Find where the given text appears and provide that cell's center as [x, y] coordinate. 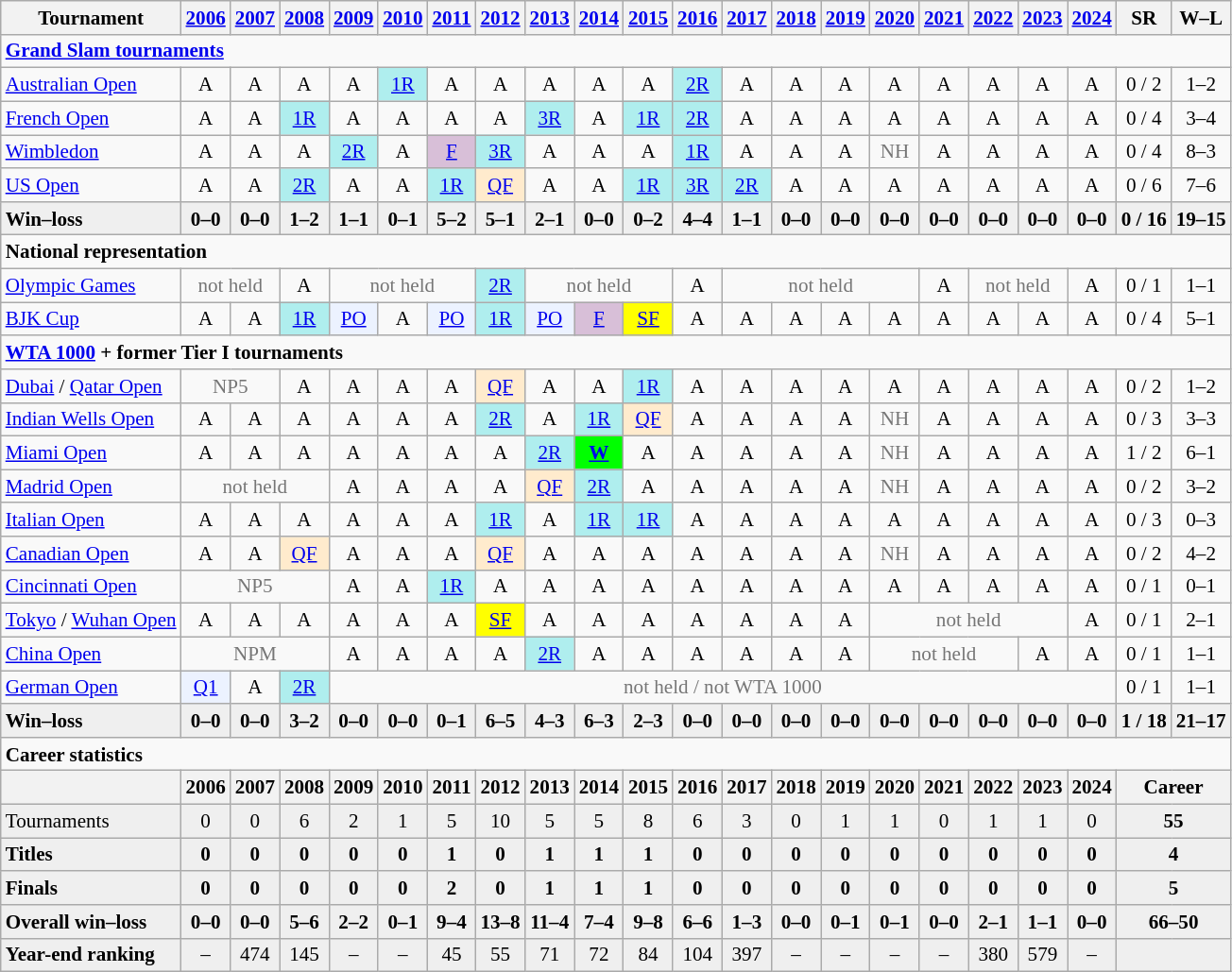
Madrid Open [91, 486]
6–3 [599, 720]
4 [1173, 854]
Career statistics [616, 754]
0 / 6 [1144, 185]
2–3 [648, 720]
1 / 18 [1144, 720]
NPM [255, 654]
10 [500, 820]
3–3 [1202, 419]
145 [304, 954]
Italian Open [91, 520]
Grand Slam tournaments [616, 51]
4–2 [1202, 554]
84 [648, 954]
not held / not WTA 1000 [723, 688]
6–6 [697, 922]
21–17 [1202, 720]
9–8 [648, 922]
Tournaments [91, 820]
US Open [91, 185]
7–4 [599, 922]
Q1 [206, 688]
13–8 [500, 922]
397 [746, 954]
Cincinnati Open [91, 586]
National representation [616, 251]
1 / 2 [1144, 453]
Career [1173, 788]
2–2 [353, 922]
9–4 [452, 922]
0 / 16 [1144, 217]
474 [255, 954]
8–3 [1202, 151]
19–15 [1202, 217]
Indian Wells Open [91, 419]
4–3 [550, 720]
6–5 [500, 720]
6–1 [1202, 453]
1–3 [746, 922]
11–4 [550, 922]
579 [1042, 954]
SR [1144, 17]
71 [550, 954]
Australian Open [91, 85]
Miami Open [91, 453]
Titles [91, 854]
Finals [91, 888]
Wimbledon [91, 151]
WTA 1000 + former Tier I tournaments [616, 351]
BJK Cup [91, 319]
Overall win–loss [91, 922]
66–50 [1173, 922]
German Open [91, 688]
3 [746, 820]
5–6 [304, 922]
4–4 [697, 217]
W [599, 453]
45 [452, 954]
China Open [91, 654]
0–3 [1202, 520]
104 [697, 954]
Year-end ranking [91, 954]
Dubai / Qatar Open [91, 385]
Olympic Games [91, 285]
French Open [91, 117]
5–2 [452, 217]
Tournament [91, 17]
72 [599, 954]
0–2 [648, 217]
W–L [1202, 17]
3–4 [1202, 117]
Canadian Open [91, 554]
Tokyo / Wuhan Open [91, 620]
7–6 [1202, 185]
8 [648, 820]
380 [993, 954]
